For the text-containing cell, return its midpoint in (x, y) coordinate format. 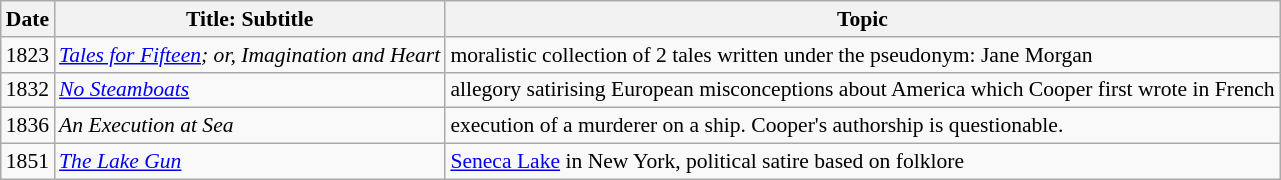
Title: Subtitle (250, 19)
The Lake Gun (250, 162)
An Execution at Sea (250, 126)
Tales for Fifteen; or, Imagination and Heart (250, 55)
1851 (28, 162)
1832 (28, 90)
1823 (28, 55)
1836 (28, 126)
Seneca Lake in New York, political satire based on folklore (862, 162)
Topic (862, 19)
Date (28, 19)
No Steamboats (250, 90)
allegory satirising European misconceptions about America which Cooper first wrote in French (862, 90)
execution of a murderer on a ship. Cooper's authorship is questionable. (862, 126)
moralistic collection of 2 tales written under the pseudonym: Jane Morgan (862, 55)
